Detect which cell encompasses the target text, then output its (X, Y) center coordinate. 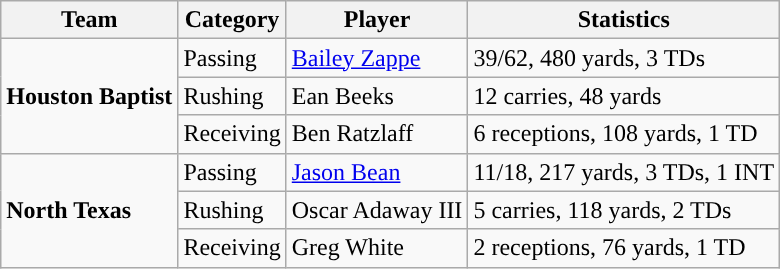
Ean Beeks (377, 96)
5 carries, 118 yards, 2 TDs (624, 210)
Greg White (377, 248)
Team (90, 20)
11/18, 217 yards, 3 TDs, 1 INT (624, 172)
Oscar Adaway III (377, 210)
Jason Bean (377, 172)
Houston Baptist (90, 96)
Category (232, 20)
Bailey Zappe (377, 58)
2 receptions, 76 yards, 1 TD (624, 248)
39/62, 480 yards, 3 TDs (624, 58)
12 carries, 48 yards (624, 96)
Statistics (624, 20)
Player (377, 20)
6 receptions, 108 yards, 1 TD (624, 134)
North Texas (90, 210)
Ben Ratzlaff (377, 134)
